Scan for the cell matching the given text and deliver its [x, y] coordinate at center. 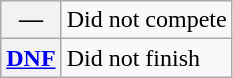
Did not compete [146, 20]
Did not finish [146, 58]
DNF [31, 58]
— [31, 20]
